Find where the given text appears and provide that cell's center as [x, y] coordinate. 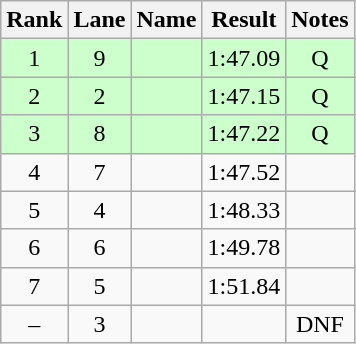
Result [244, 20]
1:51.84 [244, 286]
1 [34, 58]
1:47.22 [244, 134]
Notes [320, 20]
DNF [320, 324]
1:47.52 [244, 172]
Rank [34, 20]
– [34, 324]
1:47.09 [244, 58]
Name [166, 20]
1:48.33 [244, 210]
9 [100, 58]
Lane [100, 20]
1:47.15 [244, 96]
8 [100, 134]
1:49.78 [244, 248]
